Determine the (X, Y) coordinate at the center of the cell enclosing the given text.  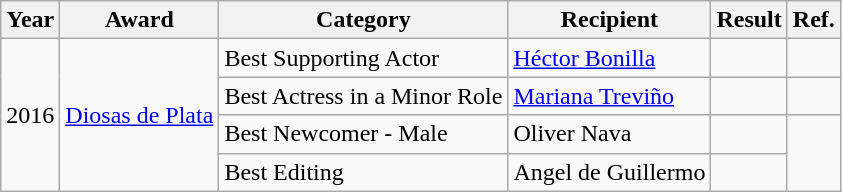
Mariana Treviño (610, 96)
Result (749, 20)
Best Editing (364, 172)
Oliver Nava (610, 134)
Ref. (814, 20)
Diosas de Plata (140, 115)
Award (140, 20)
Year (30, 20)
Best Newcomer - Male (364, 134)
2016 (30, 115)
Recipient (610, 20)
Category (364, 20)
Angel de Guillermo (610, 172)
Best Actress in a Minor Role (364, 96)
Best Supporting Actor (364, 58)
Héctor Bonilla (610, 58)
